Return the (x, y) coordinate for the center point of the cell that contains the specified text.  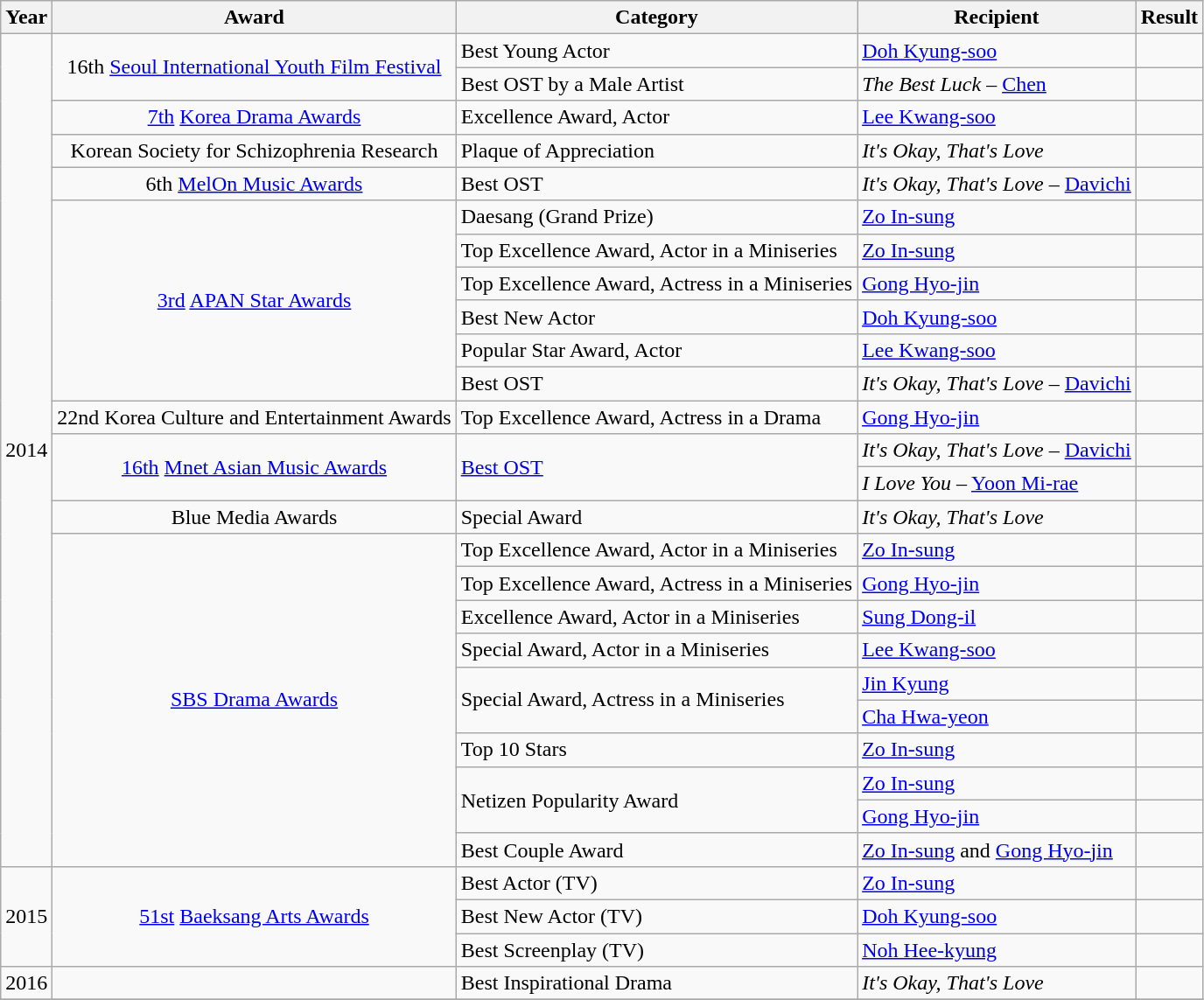
Award (254, 17)
Special Award (656, 517)
16th Mnet Asian Music Awards (254, 467)
Best New Actor (TV) (656, 916)
Noh Hee-kyung (997, 949)
Cha Hwa-yeon (997, 717)
Excellence Award, Actor in a Miniseries (656, 617)
Best OST by a Male Artist (656, 84)
Best Actor (TV) (656, 883)
I Love You – Yoon Mi-rae (997, 484)
Special Award, Actress in a Miniseries (656, 700)
Netizen Popularity Award (656, 800)
Best Screenplay (TV) (656, 949)
Plaque of Appreciation (656, 150)
Best Couple Award (656, 850)
2016 (26, 983)
Zo In-sung and Gong Hyo-jin (997, 850)
2014 (26, 451)
Sung Dong-il (997, 617)
Blue Media Awards (254, 517)
Popular Star Award, Actor (656, 350)
Category (656, 17)
3rd APAN Star Awards (254, 300)
Year (26, 17)
Top 10 Stars (656, 750)
22nd Korea Culture and Entertainment Awards (254, 417)
Jin Kyung (997, 683)
6th MelOn Music Awards (254, 184)
SBS Drama Awards (254, 700)
Top Excellence Award, Actress in a Drama (656, 417)
Best Young Actor (656, 51)
Result (1169, 17)
51st Baeksang Arts Awards (254, 916)
Korean Society for Schizophrenia Research (254, 150)
Recipient (997, 17)
Daesang (Grand Prize) (656, 217)
7th Korea Drama Awards (254, 117)
2015 (26, 916)
Special Award, Actor in a Miniseries (656, 650)
16th Seoul International Youth Film Festival (254, 67)
Best Inspirational Drama (656, 983)
Excellence Award, Actor (656, 117)
The Best Luck – Chen (997, 84)
Best New Actor (656, 317)
